Scan for the cell matching the given text and deliver its [X, Y] coordinate at center. 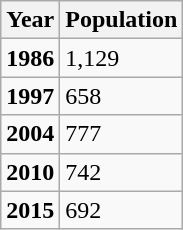
2010 [30, 172]
742 [122, 172]
1997 [30, 96]
Year [30, 20]
2015 [30, 210]
658 [122, 96]
777 [122, 134]
2004 [30, 134]
Population [122, 20]
692 [122, 210]
1986 [30, 58]
1,129 [122, 58]
